Search for the cell housing the specified text and yield its [X, Y] center coordinate. 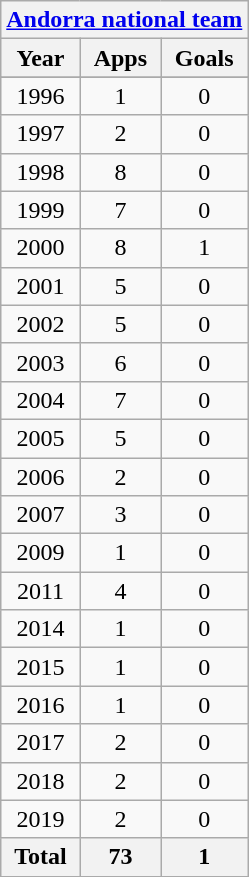
Total [40, 857]
Apps [120, 58]
4 [120, 591]
2009 [40, 553]
Goals [204, 58]
2003 [40, 362]
6 [120, 362]
2000 [40, 248]
2004 [40, 400]
Year [40, 58]
2005 [40, 438]
Andorra national team [124, 20]
1996 [40, 96]
1999 [40, 210]
2015 [40, 667]
2007 [40, 515]
2002 [40, 324]
2001 [40, 286]
2017 [40, 743]
2019 [40, 819]
3 [120, 515]
2018 [40, 781]
1997 [40, 134]
2011 [40, 591]
2014 [40, 629]
73 [120, 857]
2016 [40, 705]
2006 [40, 477]
1998 [40, 172]
